Return (X, Y) of the center of cell containing provided text 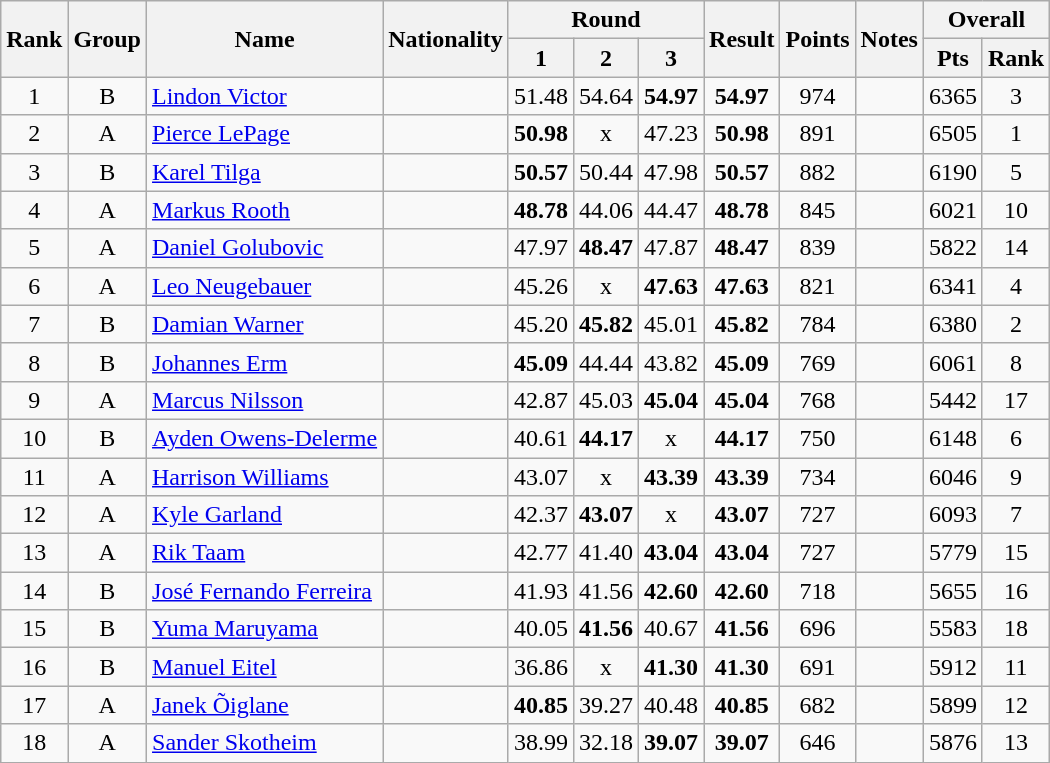
Pierce LePage (265, 134)
646 (818, 743)
5822 (952, 248)
Points (818, 39)
6021 (952, 210)
43.82 (670, 362)
44.47 (670, 210)
Overall (986, 20)
Yuma Maruyama (265, 629)
839 (818, 248)
44.06 (606, 210)
Sander Skotheim (265, 743)
47.97 (540, 248)
Name (265, 39)
6380 (952, 324)
696 (818, 629)
51.48 (540, 96)
6190 (952, 172)
734 (818, 477)
40.61 (540, 438)
Karel Tilga (265, 172)
Lindon Victor (265, 96)
45.20 (540, 324)
5779 (952, 553)
974 (818, 96)
Johannes Erm (265, 362)
Janek Õiglane (265, 705)
784 (818, 324)
Markus Rooth (265, 210)
Round (606, 20)
6341 (952, 286)
Rik Taam (265, 553)
38.99 (540, 743)
Ayden Owens-Delerme (265, 438)
40.67 (670, 629)
682 (818, 705)
Daniel Golubovic (265, 248)
6061 (952, 362)
39.27 (606, 705)
40.05 (540, 629)
6093 (952, 515)
769 (818, 362)
Manuel Eitel (265, 667)
José Fernando Ferreira (265, 591)
691 (818, 667)
6365 (952, 96)
47.98 (670, 172)
Nationality (446, 39)
5876 (952, 743)
Harrison Williams (265, 477)
845 (818, 210)
6505 (952, 134)
891 (818, 134)
32.18 (606, 743)
Leo Neugebauer (265, 286)
5583 (952, 629)
882 (818, 172)
750 (818, 438)
5655 (952, 591)
Marcus Nilsson (265, 400)
36.86 (540, 667)
45.26 (540, 286)
45.03 (606, 400)
47.23 (670, 134)
41.93 (540, 591)
44.44 (606, 362)
Pts (952, 58)
Damian Warner (265, 324)
768 (818, 400)
5912 (952, 667)
6046 (952, 477)
47.87 (670, 248)
718 (818, 591)
54.64 (606, 96)
Notes (889, 39)
Group (108, 39)
40.48 (670, 705)
50.44 (606, 172)
5899 (952, 705)
Result (742, 39)
42.37 (540, 515)
45.01 (670, 324)
5442 (952, 400)
41.40 (606, 553)
Kyle Garland (265, 515)
821 (818, 286)
6148 (952, 438)
42.87 (540, 400)
42.77 (540, 553)
